Provide the [x, y] coordinate of the cell's center where the given text is located.  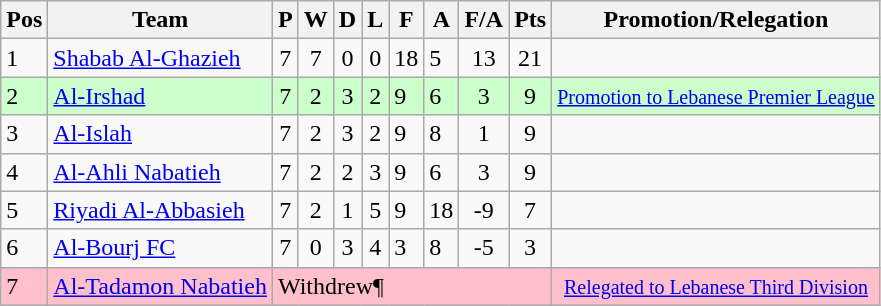
F/A [484, 20]
-9 [484, 210]
Al-Tadamon Nabatieh [160, 286]
Pos [24, 20]
Shabab Al-Ghazieh [160, 58]
Al-Irshad [160, 96]
Al-Ahli Nabatieh [160, 172]
P [285, 20]
Promotion to Lebanese Premier League [716, 96]
Pts [530, 20]
21 [530, 58]
L [376, 20]
W [316, 20]
13 [484, 58]
A [442, 20]
Team [160, 20]
Al-Bourj FC [160, 248]
F [406, 20]
Relegated to Lebanese Third Division [716, 286]
Promotion/Relegation [716, 20]
Withdrew¶ [412, 286]
Al-Islah [160, 134]
Riyadi Al-Abbasieh [160, 210]
D [347, 20]
-5 [484, 248]
